Scan for the cell matching the given text and deliver its [X, Y] coordinate at center. 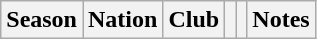
Nation [122, 20]
Club [194, 20]
Season [42, 20]
Notes [281, 20]
